For the text-containing cell, return its midpoint in (x, y) coordinate format. 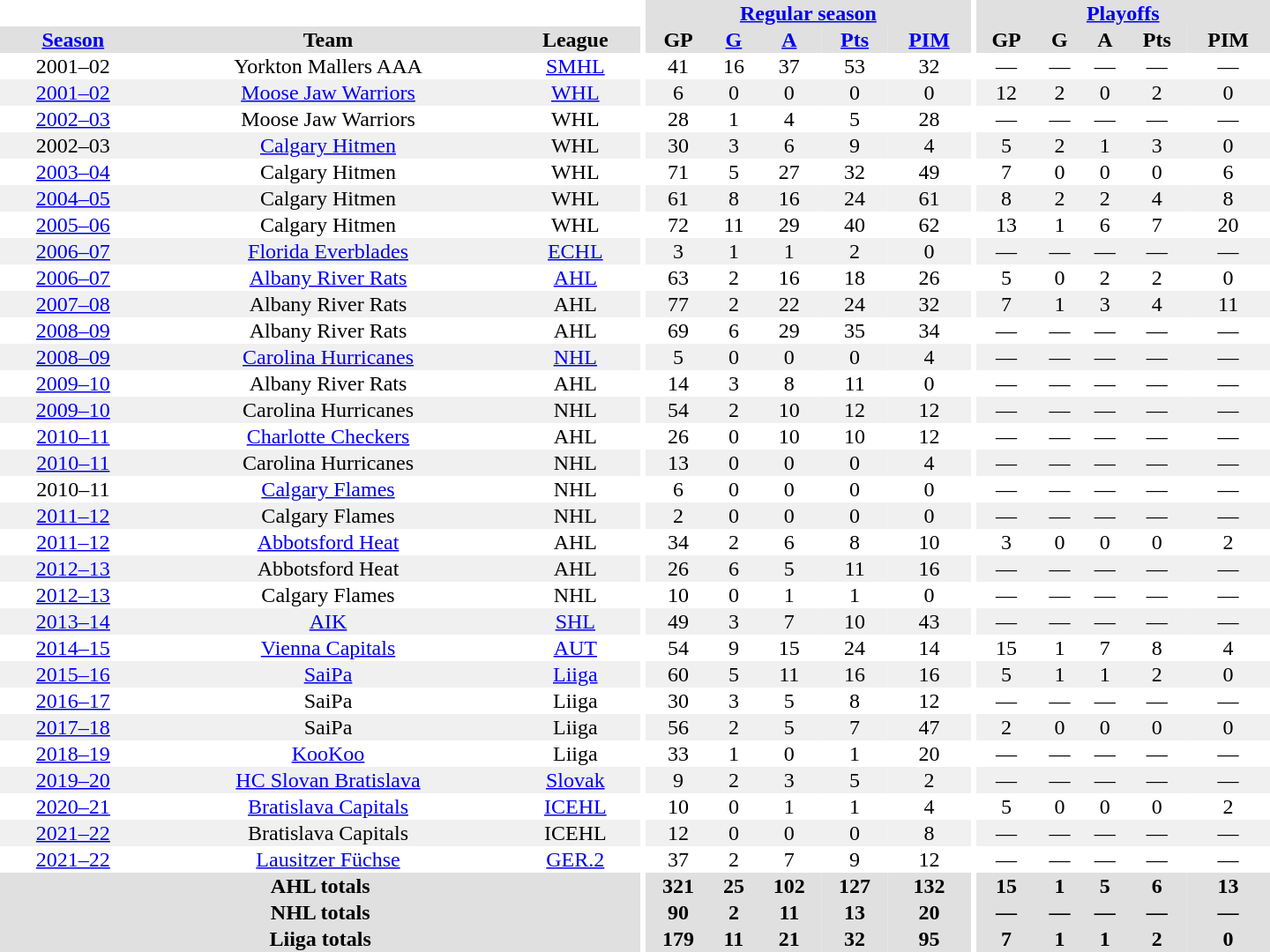
SHL (575, 621)
Slovak (575, 780)
71 (678, 172)
AHL totals (320, 886)
2015–16 (73, 674)
63 (678, 278)
53 (855, 66)
179 (678, 939)
Lausitzer Füchse (328, 859)
Charlotte Checkers (328, 436)
Yorkton Mallers AAA (328, 66)
2020–21 (73, 807)
72 (678, 225)
77 (678, 304)
SMHL (575, 66)
69 (678, 331)
21 (789, 939)
321 (678, 886)
43 (930, 621)
HC Slovan Bratislava (328, 780)
90 (678, 912)
27 (789, 172)
41 (678, 66)
Vienna Capitals (328, 648)
AIK (328, 621)
NHL totals (320, 912)
2016–17 (73, 701)
2017–18 (73, 727)
2005–06 (73, 225)
18 (855, 278)
62 (930, 225)
2007–08 (73, 304)
2019–20 (73, 780)
22 (789, 304)
56 (678, 727)
KooKoo (328, 754)
2004–05 (73, 198)
33 (678, 754)
Team (328, 40)
2018–19 (73, 754)
2014–15 (73, 648)
ECHL (575, 251)
47 (930, 727)
GER.2 (575, 859)
2013–14 (73, 621)
Florida Everblades (328, 251)
AUT (575, 648)
35 (855, 331)
102 (789, 886)
132 (930, 886)
95 (930, 939)
2003–04 (73, 172)
Regular season (808, 13)
60 (678, 674)
Season (73, 40)
League (575, 40)
25 (734, 886)
Liiga totals (320, 939)
Playoffs (1124, 13)
40 (855, 225)
127 (855, 886)
